From the cell containing the given text, extract its center point as [X, Y] coordinate. 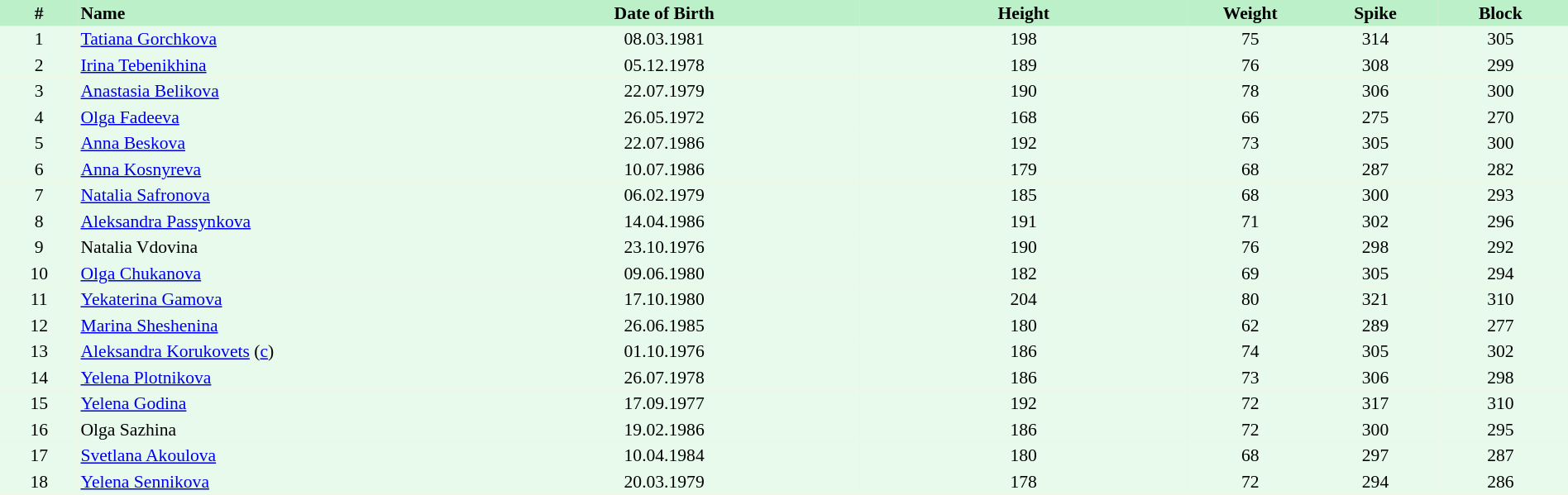
178 [1024, 482]
8 [39, 221]
71 [1250, 221]
10.04.1984 [664, 456]
Anastasia Belikova [273, 91]
Svetlana Akoulova [273, 456]
7 [39, 195]
Aleksandra Passynkova [273, 221]
6 [39, 169]
Block [1500, 13]
Weight [1250, 13]
10.07.1986 [664, 169]
Yekaterina Gamova [273, 299]
282 [1500, 169]
80 [1250, 299]
15 [39, 403]
66 [1250, 117]
Irina Tebenikhina [273, 65]
06.02.1979 [664, 195]
191 [1024, 221]
179 [1024, 169]
Olga Chukanova [273, 274]
Yelena Sennikova [273, 482]
317 [1374, 403]
3 [39, 91]
26.07.1978 [664, 378]
22.07.1979 [664, 91]
17 [39, 456]
10 [39, 274]
204 [1024, 299]
270 [1500, 117]
23.10.1976 [664, 248]
2 [39, 65]
18 [39, 482]
321 [1374, 299]
182 [1024, 274]
Natalia Safronova [273, 195]
Spike [1374, 13]
Marina Sheshenina [273, 326]
275 [1374, 117]
12 [39, 326]
14.04.1986 [664, 221]
299 [1500, 65]
Tatiana Gorchkova [273, 40]
16 [39, 430]
198 [1024, 40]
Date of Birth [664, 13]
Olga Fadeeva [273, 117]
189 [1024, 65]
20.03.1979 [664, 482]
Anna Kosnyreva [273, 169]
# [39, 13]
26.05.1972 [664, 117]
Yelena Plotnikova [273, 378]
Olga Sazhina [273, 430]
9 [39, 248]
19.02.1986 [664, 430]
05.12.1978 [664, 65]
11 [39, 299]
Natalia Vdovina [273, 248]
09.06.1980 [664, 274]
296 [1500, 221]
13 [39, 352]
5 [39, 144]
277 [1500, 326]
1 [39, 40]
4 [39, 117]
Yelena Godina [273, 403]
69 [1250, 274]
168 [1024, 117]
293 [1500, 195]
308 [1374, 65]
289 [1374, 326]
22.07.1986 [664, 144]
17.09.1977 [664, 403]
74 [1250, 352]
286 [1500, 482]
75 [1250, 40]
14 [39, 378]
Name [273, 13]
295 [1500, 430]
01.10.1976 [664, 352]
78 [1250, 91]
26.06.1985 [664, 326]
08.03.1981 [664, 40]
297 [1374, 456]
62 [1250, 326]
292 [1500, 248]
Anna Beskova [273, 144]
Aleksandra Korukovets (c) [273, 352]
17.10.1980 [664, 299]
Height [1024, 13]
185 [1024, 195]
314 [1374, 40]
